Output the (X, Y) coordinate of the center of the cell containing the given text.  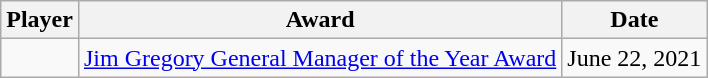
Award (320, 20)
Player (40, 20)
Date (634, 20)
Jim Gregory General Manager of the Year Award (320, 58)
June 22, 2021 (634, 58)
